Determine the [x, y] coordinate at the center of the cell enclosing the given text.  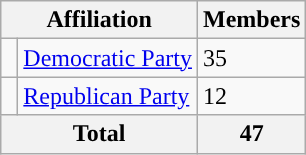
Republican Party [108, 96]
12 [251, 96]
35 [251, 58]
47 [251, 134]
Democratic Party [108, 58]
Affiliation [100, 20]
Total [100, 134]
Members [251, 20]
